Find where the given text appears and provide that cell's center as [x, y] coordinate. 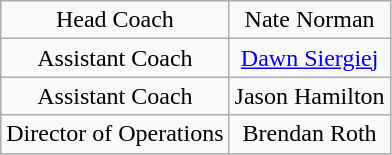
Nate Norman [310, 20]
Brendan Roth [310, 134]
Director of Operations [115, 134]
Dawn Siergiej [310, 58]
Jason Hamilton [310, 96]
Head Coach [115, 20]
